Identify which cell holds the provided text, then report its (X, Y) central coordinate. 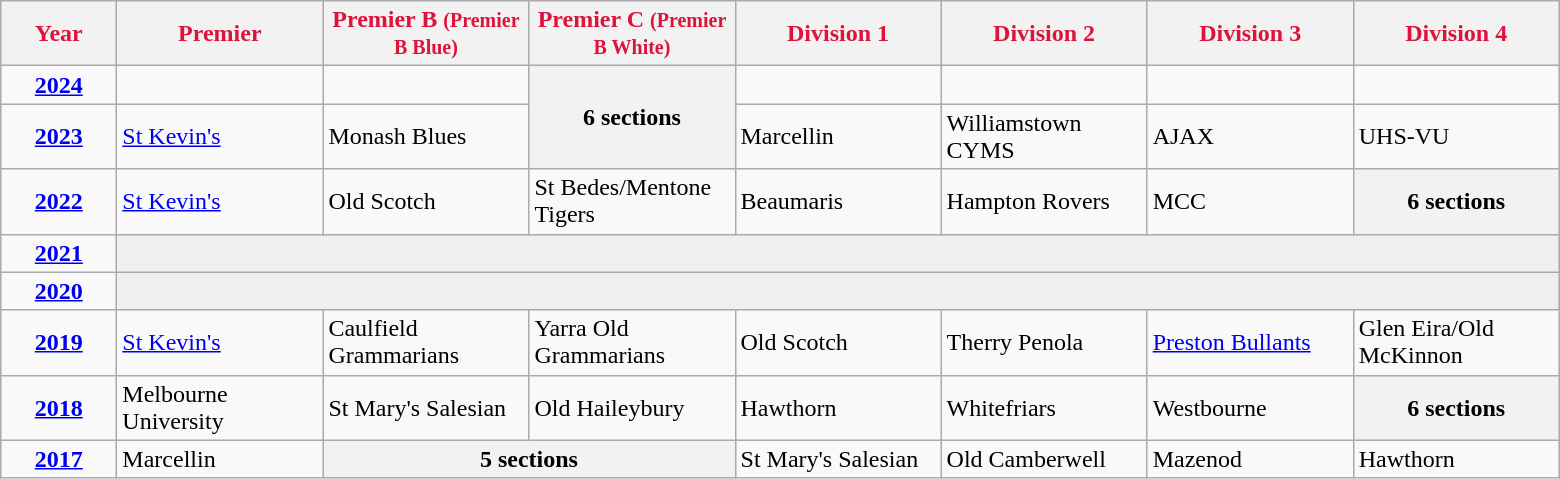
Division 4 (1456, 34)
Old Camberwell (1044, 459)
2019 (59, 342)
2023 (59, 136)
Yarra Old Grammarians (632, 342)
Whitefriars (1044, 408)
Melbourne University (220, 408)
Beaumaris (838, 202)
Caulfield Grammarians (426, 342)
2022 (59, 202)
2017 (59, 459)
Monash Blues (426, 136)
Division 3 (1250, 34)
Premier C (Premier B White) (632, 34)
2021 (59, 253)
2020 (59, 291)
Preston Bullants (1250, 342)
Hampton Rovers (1044, 202)
2018 (59, 408)
Division 2 (1044, 34)
Therry Penola (1044, 342)
St Bedes/Mentone Tigers (632, 202)
Old Haileybury (632, 408)
AJAX (1250, 136)
Westbourne (1250, 408)
Premier B (Premier B Blue) (426, 34)
UHS-VU (1456, 136)
Mazenod (1250, 459)
MCC (1250, 202)
Division 1 (838, 34)
5 sections (529, 459)
Glen Eira/Old McKinnon (1456, 342)
Year (59, 34)
Premier (220, 34)
2024 (59, 85)
Williamstown CYMS (1044, 136)
